Extract the [x, y] coordinate from the center of the cell holding the provided text.  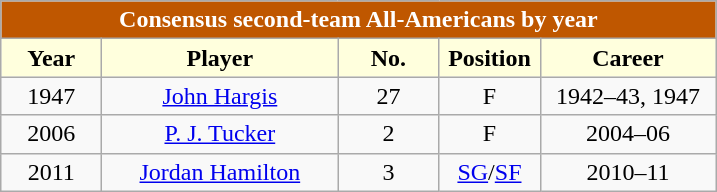
No. [388, 58]
SG/SF [490, 172]
2011 [52, 172]
2004–06 [628, 134]
Career [628, 58]
2006 [52, 134]
1947 [52, 96]
27 [388, 96]
1942–43, 1947 [628, 96]
Consensus second-team All-Americans by year [358, 20]
John Hargis [220, 96]
2010–11 [628, 172]
3 [388, 172]
Position [490, 58]
Year [52, 58]
Player [220, 58]
Jordan Hamilton [220, 172]
2 [388, 134]
P. J. Tucker [220, 134]
